Find where the given text appears and provide that cell's center as (X, Y) coordinate. 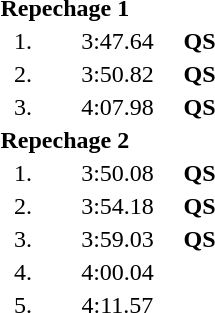
3:54.18 (118, 206)
3:59.03 (118, 239)
3:50.08 (118, 173)
3:50.82 (118, 74)
4:07.98 (118, 107)
3:47.64 (118, 41)
4:00.04 (118, 272)
